Return the [X, Y] coordinate for the center point of the cell that contains the specified text.  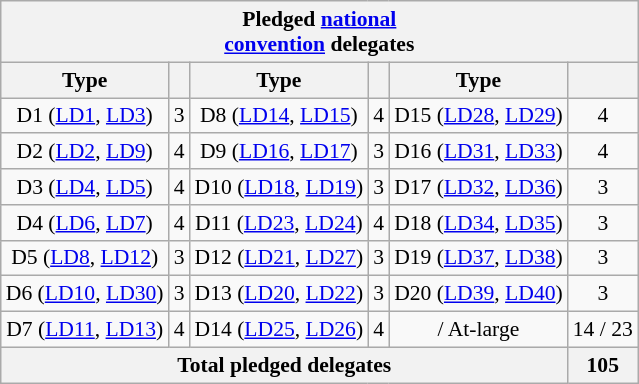
Total pledged delegates [284, 365]
D3 (LD4, LD5) [85, 187]
D17 (LD32, LD36) [478, 187]
105 [603, 365]
14 / 23 [603, 330]
/ At-large [478, 330]
D9 (LD16, LD17) [280, 152]
D20 (LD39, LD40) [478, 294]
D7 (LD11, LD13) [85, 330]
D4 (LD6, LD7) [85, 223]
D6 (LD10, LD30) [85, 294]
D12 (LD21, LD27) [280, 258]
D5 (LD8, LD12) [85, 258]
D8 (LD14, LD15) [280, 116]
Pledged nationalconvention delegates [320, 32]
D18 (LD34, LD35) [478, 223]
D19 (LD37, LD38) [478, 258]
D15 (LD28, LD29) [478, 116]
D14 (LD25, LD26) [280, 330]
D13 (LD20, LD22) [280, 294]
D2 (LD2, LD9) [85, 152]
D10 (LD18, LD19) [280, 187]
D1 (LD1, LD3) [85, 116]
D16 (LD31, LD33) [478, 152]
D11 (LD23, LD24) [280, 223]
